Return (X, Y) of the center of cell containing provided text 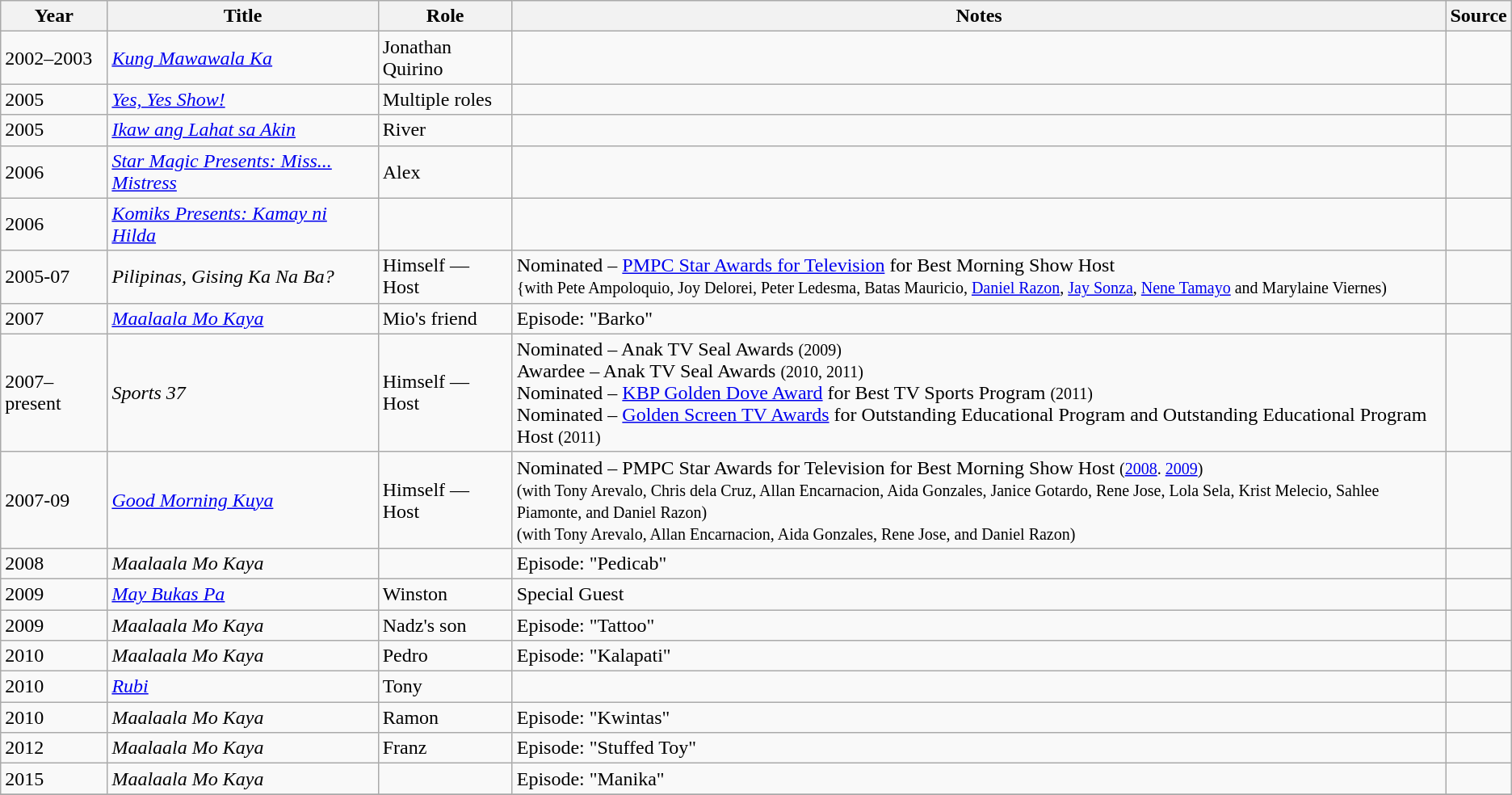
2002–2003 (54, 58)
Winston (445, 594)
Kung Mawawala Ka (242, 58)
Komiks Presents: Kamay ni Hilda (242, 225)
Title (242, 16)
Tony (445, 687)
Ikaw ang Lahat sa Akin (242, 130)
Jonathan Quirino (445, 58)
2005-07 (54, 276)
Star Magic Presents: Miss... Mistress (242, 171)
Ramon (445, 717)
2015 (54, 779)
2007-09 (54, 499)
Notes (979, 16)
Episode: "Kwintas" (979, 717)
River (445, 130)
2007–present (54, 393)
Nadz's son (445, 625)
Alex (445, 171)
Yes, Yes Show! (242, 99)
Episode: "Pedicab" (979, 563)
Source (1478, 16)
Year (54, 16)
Role (445, 16)
Sports 37 (242, 393)
2008 (54, 563)
Pedro (445, 656)
Multiple roles (445, 99)
2007 (54, 318)
Franz (445, 748)
Good Morning Kuya (242, 499)
Pilipinas, Gising Ka Na Ba? (242, 276)
Episode: "Barko" (979, 318)
Episode: "Manika" (979, 779)
May Bukas Pa (242, 594)
Special Guest (979, 594)
Episode: "Stuffed Toy" (979, 748)
Rubi (242, 687)
Mio's friend (445, 318)
Episode: "Tattoo" (979, 625)
Episode: "Kalapati" (979, 656)
2012 (54, 748)
